From the cell containing the given text, extract its center point as [X, Y] coordinate. 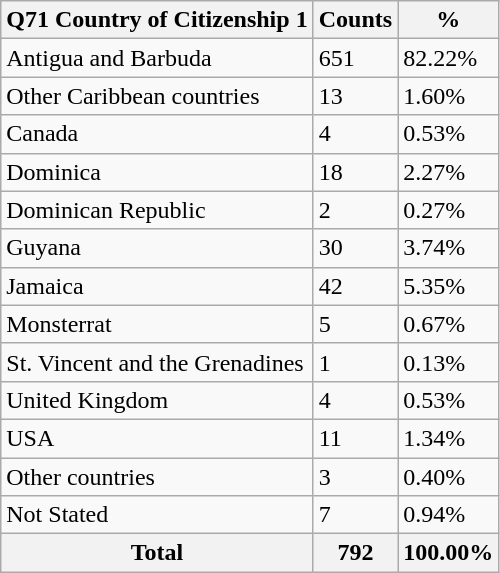
Other countries [157, 477]
Counts [355, 20]
0.67% [448, 324]
Canada [157, 134]
1 [355, 362]
11 [355, 438]
Monsterrat [157, 324]
Dominica [157, 172]
United Kingdom [157, 400]
USA [157, 438]
3.74% [448, 248]
18 [355, 172]
Other Caribbean countries [157, 96]
7 [355, 515]
St. Vincent and the Grenadines [157, 362]
82.22% [448, 58]
Antigua and Barbuda [157, 58]
100.00% [448, 553]
Guyana [157, 248]
1.60% [448, 96]
1.34% [448, 438]
Total [157, 553]
2 [355, 210]
Not Stated [157, 515]
42 [355, 286]
651 [355, 58]
30 [355, 248]
13 [355, 96]
5 [355, 324]
Q71 Country of Citizenship 1 [157, 20]
Dominican Republic [157, 210]
0.94% [448, 515]
0.13% [448, 362]
0.40% [448, 477]
3 [355, 477]
2.27% [448, 172]
5.35% [448, 286]
792 [355, 553]
Jamaica [157, 286]
% [448, 20]
0.27% [448, 210]
